Search for the cell housing the specified text and yield its [x, y] center coordinate. 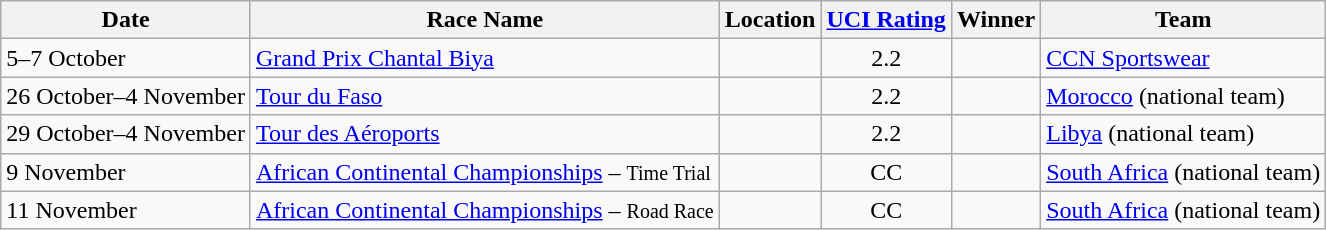
Tour du Faso [484, 96]
Date [126, 20]
9 November [126, 172]
Tour des Aéroports [484, 134]
Libya (national team) [1184, 134]
29 October–4 November [126, 134]
11 November [126, 210]
African Continental Championships – Time Trial [484, 172]
Winner [996, 20]
Race Name [484, 20]
5–7 October [126, 58]
UCI Rating [886, 20]
Morocco (national team) [1184, 96]
African Continental Championships – Road Race [484, 210]
CCN Sportswear [1184, 58]
Location [770, 20]
Team [1184, 20]
Grand Prix Chantal Biya [484, 58]
26 October–4 November [126, 96]
